Return [X, Y] of the center of cell containing provided text 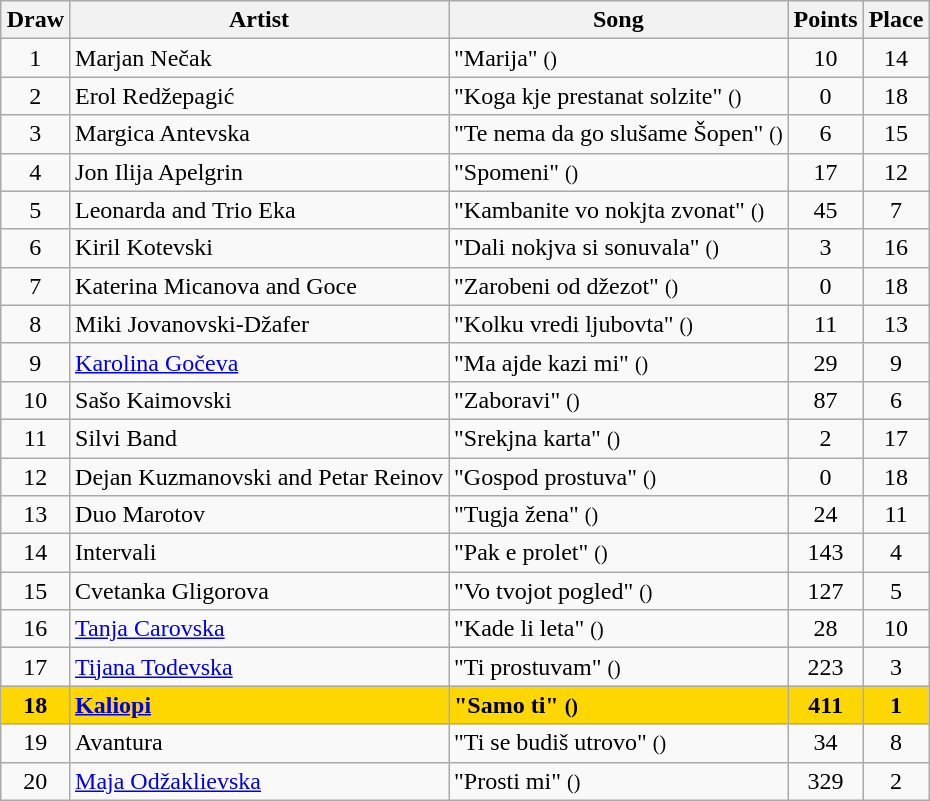
24 [826, 515]
"Marija" () [618, 58]
"Pak e prolet" () [618, 553]
Kaliopi [260, 705]
"Zaboravi" () [618, 400]
329 [826, 781]
223 [826, 667]
"Srekjna karta" () [618, 438]
Cvetanka Gligorova [260, 591]
Maja Odžaklievska [260, 781]
Dejan Kuzmanovski and Petar Reinov [260, 477]
45 [826, 210]
"Gospod prostuva" () [618, 477]
Karolina Gočeva [260, 362]
"Ma ajde kazi mi" () [618, 362]
Tijana Todevska [260, 667]
143 [826, 553]
Marjan Nečak [260, 58]
Place [896, 20]
Draw [35, 20]
Avantura [260, 743]
Erol Redžepagić [260, 96]
34 [826, 743]
"Te nema da go slušame Šopen" () [618, 134]
"Ti prostuvam" () [618, 667]
"Kambanite vo nokjta zvonat" () [618, 210]
Sašo Kaimovski [260, 400]
Intervali [260, 553]
"Vo tvojot pogled" () [618, 591]
19 [35, 743]
"Kolku vredi ljubovta" () [618, 324]
Leonarda and Trio Eka [260, 210]
411 [826, 705]
Duo Marotov [260, 515]
"Prosti mi" () [618, 781]
Silvi Band [260, 438]
"Dali nokjva si sonuvala" () [618, 248]
29 [826, 362]
127 [826, 591]
Jon Ilija Apelgrin [260, 172]
"Zarobeni od džezot" () [618, 286]
"Spomeni" () [618, 172]
Miki Jovanovski-Džafer [260, 324]
"Ti se budiš utrovo" () [618, 743]
"Tugja žena" () [618, 515]
"Kade li leta" () [618, 629]
Artist [260, 20]
Kiril Kotevski [260, 248]
"Samo ti" () [618, 705]
20 [35, 781]
Points [826, 20]
"Koga kje prestanat solzite" () [618, 96]
Song [618, 20]
Margica Antevska [260, 134]
28 [826, 629]
Tanja Carovska [260, 629]
87 [826, 400]
Katerina Micanova and Goce [260, 286]
